Extract the (x, y) coordinate from the center of the cell holding the provided text.  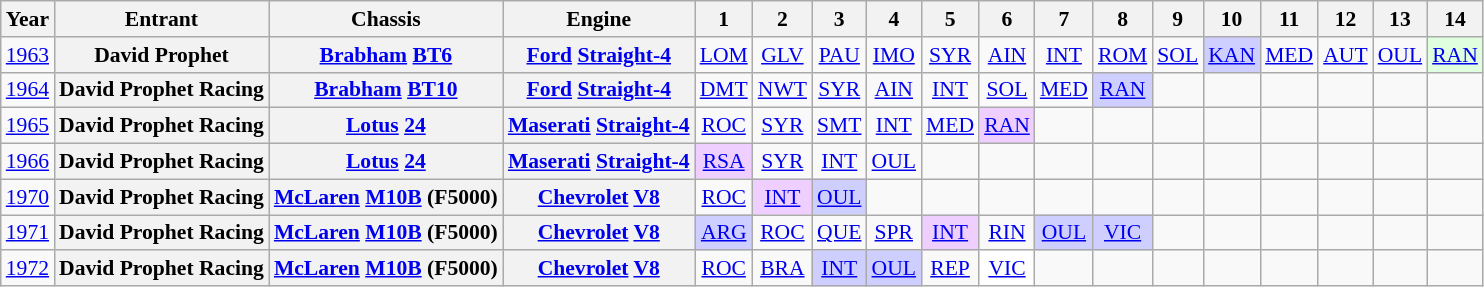
David Prophet (162, 55)
5 (950, 19)
7 (1064, 19)
RIN (1007, 233)
1971 (28, 233)
3 (840, 19)
ARG (724, 233)
12 (1345, 19)
SMT (840, 126)
BRA (782, 269)
Brabham BT6 (386, 55)
ROM (1122, 55)
LOM (724, 55)
10 (1232, 19)
9 (1178, 19)
1972 (28, 269)
14 (1455, 19)
QUE (840, 233)
13 (1400, 19)
REP (950, 269)
11 (1289, 19)
PAU (840, 55)
NWT (782, 90)
Year (28, 19)
GLV (782, 55)
Chassis (386, 19)
Engine (599, 19)
SPR (894, 233)
KAN (1232, 55)
1965 (28, 126)
1964 (28, 90)
1 (724, 19)
Entrant (162, 19)
RSA (724, 162)
1966 (28, 162)
6 (1007, 19)
1963 (28, 55)
DMT (724, 90)
4 (894, 19)
AUT (1345, 55)
1970 (28, 197)
8 (1122, 19)
IMO (894, 55)
Brabham BT10 (386, 90)
2 (782, 19)
